Determine the (x, y) coordinate at the center of the cell enclosing the given text.  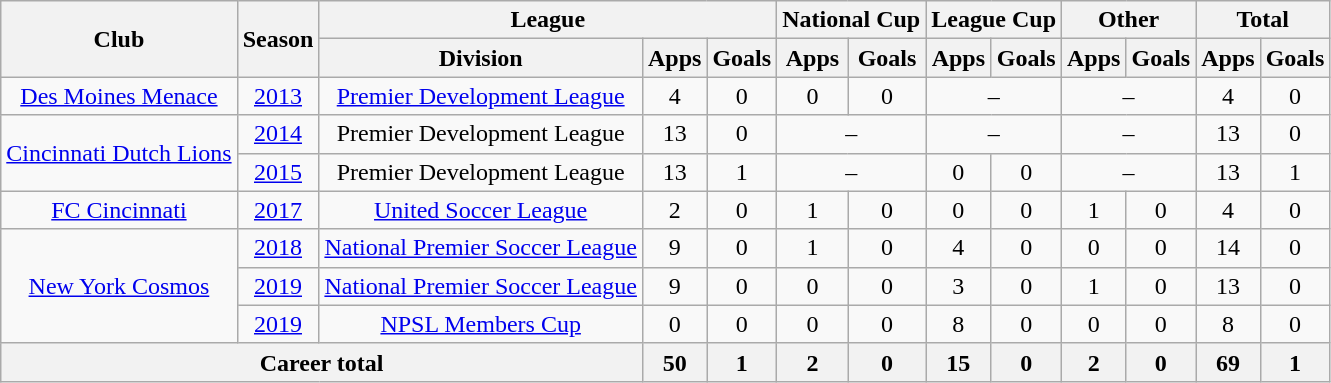
Total (1263, 20)
Division (481, 58)
2014 (278, 134)
Des Moines Menace (119, 96)
Career total (322, 362)
2018 (278, 248)
14 (1228, 248)
3 (958, 286)
50 (674, 362)
New York Cosmos (119, 286)
League (548, 20)
National Cup (852, 20)
69 (1228, 362)
United Soccer League (481, 210)
2013 (278, 96)
Club (119, 39)
Other (1129, 20)
NPSL Members Cup (481, 324)
FC Cincinnati (119, 210)
League Cup (994, 20)
Season (278, 39)
15 (958, 362)
2017 (278, 210)
2015 (278, 172)
Cincinnati Dutch Lions (119, 153)
